Return [x, y] of the center of cell containing provided text 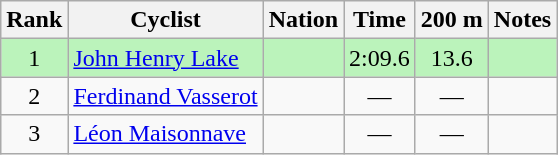
Ferdinand Vasserot [166, 96]
Nation [303, 20]
1 [34, 58]
200 m [452, 20]
Rank [34, 20]
John Henry Lake [166, 58]
2 [34, 96]
13.6 [452, 58]
Cyclist [166, 20]
2:09.6 [380, 58]
Léon Maisonnave [166, 134]
Time [380, 20]
Notes [522, 20]
3 [34, 134]
